Scan for the cell matching the given text and deliver its (X, Y) coordinate at center. 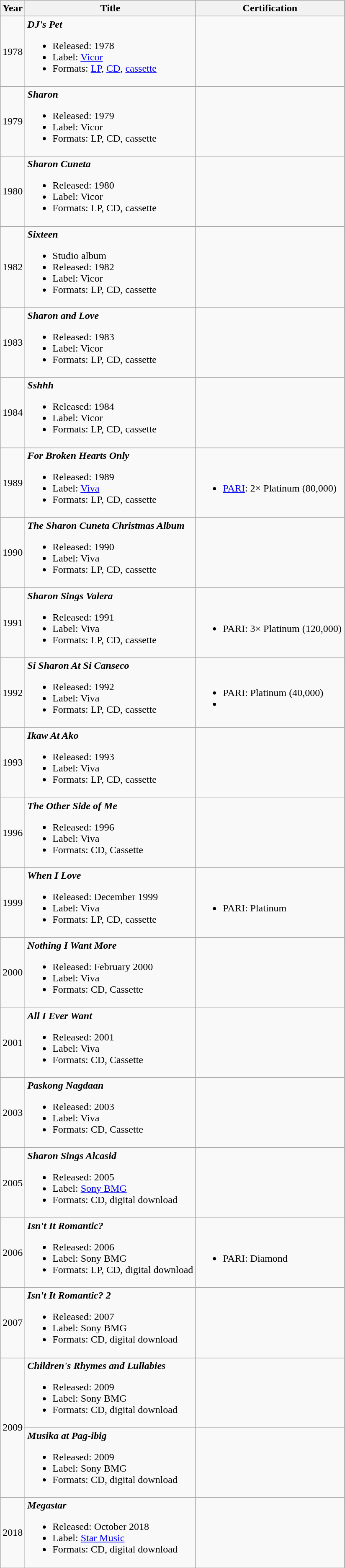
1980 (13, 191)
Certification (270, 8)
1990 (13, 552)
2005 (13, 1182)
For Broken Hearts OnlyReleased: 1989Label: VivaFormats: LP, CD, cassette (111, 483)
Children's Rhymes and LullabiesReleased: 2009Label: Sony BMGFormats: CD, digital download (111, 1393)
2007 (13, 1322)
1979 (13, 122)
Title (111, 8)
Nothing I Want MoreReleased: February 2000Label: VivaFormats: CD, Cassette (111, 973)
1991 (13, 623)
1992 (13, 692)
The Other Side of MeReleased: 1996Label: VivaFormats: CD, Cassette (111, 833)
Sharon Sings AlcasidReleased: 2005Label: Sony BMGFormats: CD, digital download (111, 1182)
Sharon and LoveReleased: 1983Label: VicorFormats: LP, CD, cassette (111, 343)
Isn't It Romantic? 2Released: 2007Label: Sony BMGFormats: CD, digital download (111, 1322)
2009 (13, 1428)
Musika at Pag-ibigReleased: 2009Label: Sony BMGFormats: CD, digital download (111, 1462)
1999 (13, 903)
Paskong NagdaanReleased: 2003Label: VivaFormats: CD, Cassette (111, 1113)
2001 (13, 1043)
PARI: 3× Platinum (120,000) (270, 623)
1978 (13, 51)
Isn't It Romantic?Released: 2006Label: Sony BMGFormats: LP, CD, digital download (111, 1253)
1984 (13, 412)
Year (13, 8)
PARI: Platinum (270, 903)
All I Ever WantReleased: 2001Label: VivaFormats: CD, Cassette (111, 1043)
1993 (13, 763)
SharonReleased: 1979Label: VicorFormats: LP, CD, cassette (111, 122)
MegastarReleased: October 2018Label: Star MusicFormats: CD, digital download (111, 1533)
DJ's PetReleased: 1978Label: VicorFormats: LP, CD, cassette (111, 51)
1982 (13, 267)
2003 (13, 1113)
2018 (13, 1533)
Si Sharon At Si CansecoReleased: 1992Label: VivaFormats: LP, CD, cassette (111, 692)
SshhhReleased: 1984Label: VicorFormats: LP, CD, cassette (111, 412)
When I LoveReleased: December 1999Label: VivaFormats: LP, CD, cassette (111, 903)
1983 (13, 343)
The Sharon Cuneta Christmas AlbumReleased: 1990Label: VivaFormats: LP, CD, cassette (111, 552)
Ikaw At AkoReleased: 1993Label: VivaFormats: LP, CD, cassette (111, 763)
PARI: 2× Platinum (80,000) (270, 483)
1996 (13, 833)
Sharon Sings ValeraReleased: 1991Label: VivaFormats: LP, CD, cassette (111, 623)
1989 (13, 483)
SixteenStudio albumReleased: 1982Label: VicorFormats: LP, CD, cassette (111, 267)
2000 (13, 973)
2006 (13, 1253)
PARI: Platinum (40,000) (270, 692)
PARI: Diamond (270, 1253)
Sharon CunetaReleased: 1980Label: VicorFormats: LP, CD, cassette (111, 191)
